Identify which cell holds the provided text, then report its [X, Y] central coordinate. 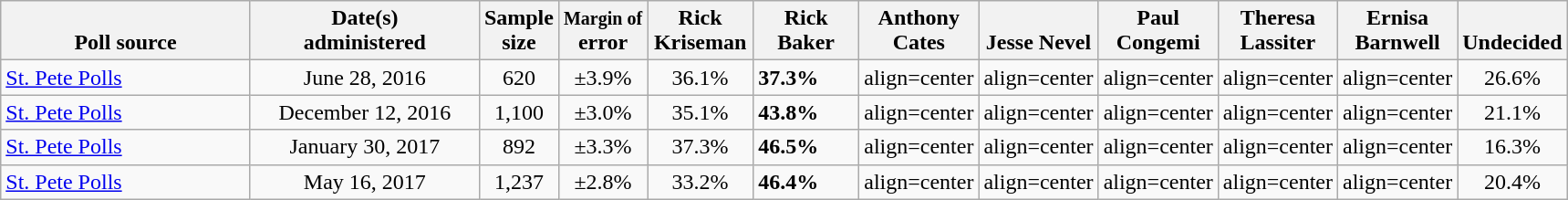
January 30, 2017 [365, 147]
36.1% [701, 78]
43.8% [806, 112]
±2.8% [602, 182]
Theresa Lassiter [1277, 31]
Samplesize [518, 31]
892 [518, 147]
December 12, 2016 [365, 112]
Ernisa Barnwell [1397, 31]
35.1% [701, 112]
Paul Congemi [1158, 31]
Anthony Cates [919, 31]
33.2% [701, 182]
±3.0% [602, 112]
Rick Kriseman [701, 31]
46.5% [806, 147]
Jesse Nevel [1038, 31]
1,100 [518, 112]
20.4% [1512, 182]
Rick Baker [806, 31]
±3.3% [602, 147]
May 16, 2017 [365, 182]
46.4% [806, 182]
Date(s)administered [365, 31]
±3.9% [602, 78]
Undecided [1512, 31]
Poll source [126, 31]
26.6% [1512, 78]
Margin oferror [602, 31]
620 [518, 78]
1,237 [518, 182]
June 28, 2016 [365, 78]
16.3% [1512, 147]
21.1% [1512, 112]
